Pinpoint the cell where the given text exists, returning its [x, y] midpoint coordinate. 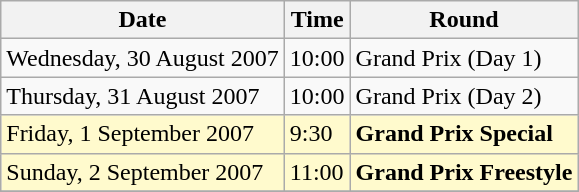
11:00 [317, 172]
Grand Prix (Day 2) [464, 96]
Grand Prix Special [464, 134]
Wednesday, 30 August 2007 [143, 58]
Date [143, 20]
Round [464, 20]
Grand Prix (Day 1) [464, 58]
Thursday, 31 August 2007 [143, 96]
Grand Prix Freestyle [464, 172]
Friday, 1 September 2007 [143, 134]
9:30 [317, 134]
Sunday, 2 September 2007 [143, 172]
Time [317, 20]
